Identify which cell holds the provided text, then report its (X, Y) central coordinate. 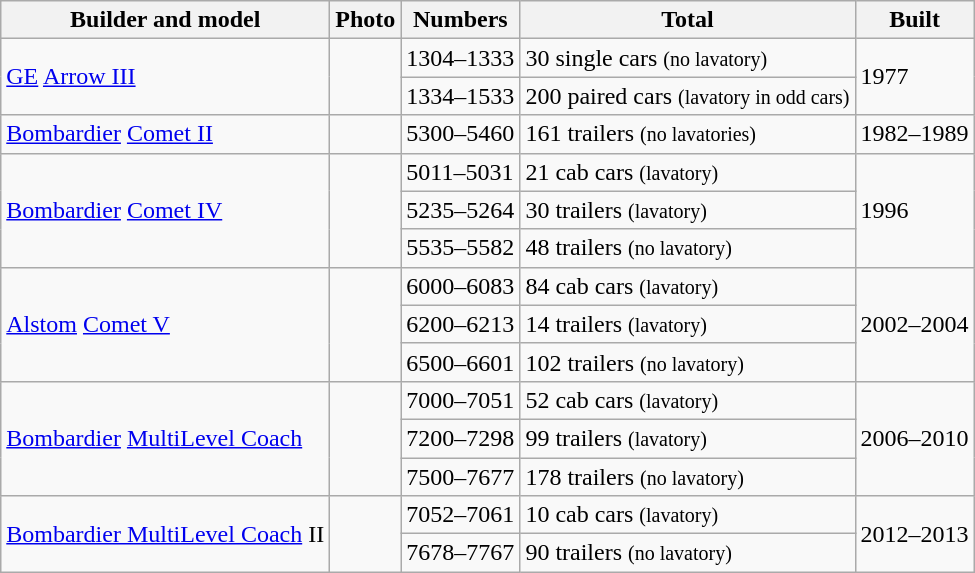
1977 (914, 77)
30 single cars (no lavatory) (688, 58)
Bombardier Comet II (166, 134)
14 trailers (lavatory) (688, 324)
21 cab cars (lavatory) (688, 172)
30 trailers (lavatory) (688, 210)
200 paired cars (lavatory in odd cars) (688, 96)
10 cab cars (lavatory) (688, 515)
48 trailers (no lavatory) (688, 248)
2002–2004 (914, 324)
Total (688, 20)
84 cab cars (lavatory) (688, 286)
102 trailers (no lavatory) (688, 362)
161 trailers (no lavatories) (688, 134)
7678–7767 (460, 553)
GE Arrow III (166, 77)
178 trailers (no lavatory) (688, 477)
90 trailers (no lavatory) (688, 553)
Bombardier MultiLevel Coach II (166, 534)
6000–6083 (460, 286)
1304–1333 (460, 58)
99 trailers (lavatory) (688, 438)
7500–7677 (460, 477)
7000–7051 (460, 400)
Photo (366, 20)
Built (914, 20)
7052–7061 (460, 515)
5011–5031 (460, 172)
2012–2013 (914, 534)
1996 (914, 210)
5300–5460 (460, 134)
Bombardier MultiLevel Coach (166, 438)
6200–6213 (460, 324)
7200–7298 (460, 438)
1334–1533 (460, 96)
5535–5582 (460, 248)
Alstom Comet V (166, 324)
6500–6601 (460, 362)
Builder and model (166, 20)
5235–5264 (460, 210)
2006–2010 (914, 438)
52 cab cars (lavatory) (688, 400)
Numbers (460, 20)
Bombardier Comet IV (166, 210)
1982–1989 (914, 134)
